Find where the given text appears and provide that cell's center as (X, Y) coordinate. 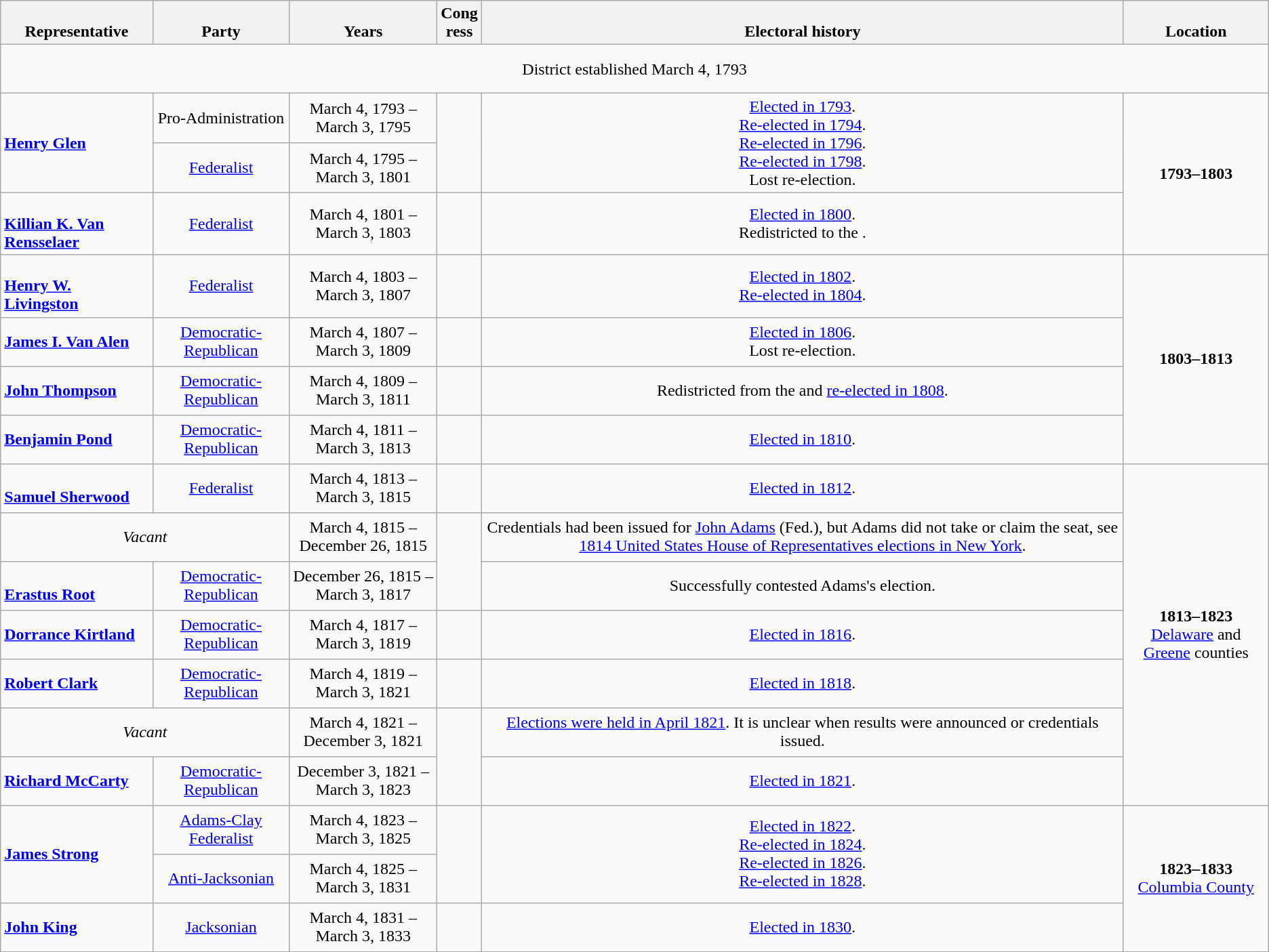
March 4, 1811 –March 3, 1813 (363, 439)
James I. Van Alen (77, 342)
December 3, 1821 –March 3, 1823 (363, 781)
Elected in 1821. (803, 781)
Years (363, 23)
Elected in 1818. (803, 683)
Elections were held in April 1821. It is unclear when results were announced or credentials issued. (803, 732)
March 4, 1795 –March 3, 1801 (363, 168)
Redistricted from the and re-elected in 1808. (803, 390)
Benjamin Pond (77, 439)
1803–1813 (1196, 359)
March 4, 1817 –March 3, 1819 (363, 634)
District established March 4, 1793 (634, 69)
March 4, 1813 –March 3, 1815 (363, 488)
John Thompson (77, 390)
Adams-Clay Federalist (221, 829)
March 4, 1793 –March 3, 1795 (363, 118)
March 4, 1825 –March 3, 1831 (363, 878)
Anti-Jacksonian (221, 878)
Electoral history (803, 23)
John King (77, 927)
Henry W. Livingston (77, 286)
Elected in 1793.Re-elected in 1794.Re-elected in 1796.Re-elected in 1798.Lost re-election. (803, 143)
Party (221, 23)
March 4, 1807 –March 3, 1809 (363, 342)
Location (1196, 23)
Representative (77, 23)
Elected in 1810. (803, 439)
Erastus Root (77, 585)
1823–1833Columbia County (1196, 878)
1813–1823Delaware and Greene counties (1196, 634)
March 4, 1803 –March 3, 1807 (363, 286)
Elected in 1802.Re-elected in 1804. (803, 286)
Killian K. Van Rensselaer (77, 224)
Elected in 1800.Redistricted to the . (803, 224)
March 4, 1823 –March 3, 1825 (363, 829)
Elected in 1806.Lost re-election. (803, 342)
Henry Glen (77, 143)
1793–1803 (1196, 174)
Robert Clark (77, 683)
Congress (460, 23)
James Strong (77, 854)
March 4, 1831 –March 3, 1833 (363, 927)
Richard McCarty (77, 781)
Dorrance Kirtland (77, 634)
Elected in 1816. (803, 634)
Elected in 1830. (803, 927)
March 4, 1815 –December 26, 1815 (363, 537)
March 4, 1801 –March 3, 1803 (363, 224)
December 26, 1815 –March 3, 1817 (363, 585)
Pro-Administration (221, 118)
March 4, 1819 –March 3, 1821 (363, 683)
Jacksonian (221, 927)
Elected in 1822.Re-elected in 1824.Re-elected in 1826.Re-elected in 1828. (803, 854)
Samuel Sherwood (77, 488)
March 4, 1821 –December 3, 1821 (363, 732)
March 4, 1809 –March 3, 1811 (363, 390)
Elected in 1812. (803, 488)
Successfully contested Adams's election. (803, 585)
